Return the [X, Y] coordinate for the center point of the cell that contains the specified text.  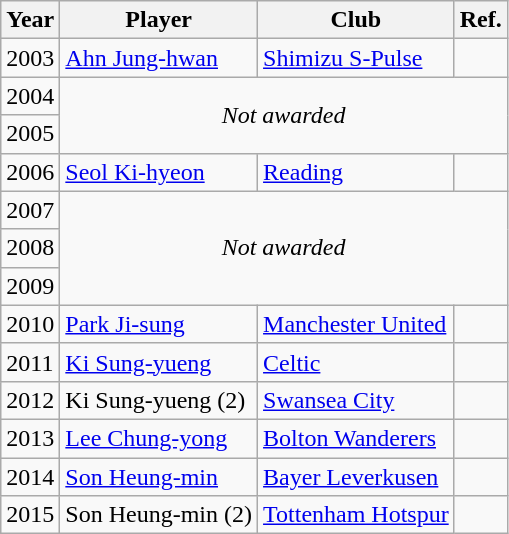
2004 [30, 96]
Lee Chung-yong [159, 438]
Ref. [480, 20]
2007 [30, 210]
2008 [30, 248]
2003 [30, 58]
2009 [30, 286]
Ahn Jung-hwan [159, 58]
2013 [30, 438]
Seol Ki-hyeon [159, 172]
Reading [356, 172]
Shimizu S-Pulse [356, 58]
2012 [30, 400]
2015 [30, 515]
2005 [30, 134]
Son Heung-min [159, 477]
Tottenham Hotspur [356, 515]
Ki Sung-yueng [159, 362]
Club [356, 20]
Swansea City [356, 400]
Player [159, 20]
Bolton Wanderers [356, 438]
Ki Sung-yueng (2) [159, 400]
Bayer Leverkusen [356, 477]
Son Heung-min (2) [159, 515]
Year [30, 20]
2006 [30, 172]
2014 [30, 477]
Park Ji-sung [159, 324]
2010 [30, 324]
Manchester United [356, 324]
2011 [30, 362]
Celtic [356, 362]
